Determine the [X, Y] coordinate at the center of the cell enclosing the given text.  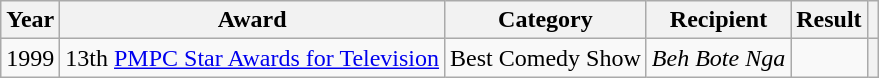
Best Comedy Show [546, 58]
13th PMPC Star Awards for Television [252, 58]
Result [829, 20]
1999 [30, 58]
Category [546, 20]
Recipient [718, 20]
Beh Bote Nga [718, 58]
Year [30, 20]
Award [252, 20]
